Scan for the cell matching the given text and deliver its [x, y] coordinate at center. 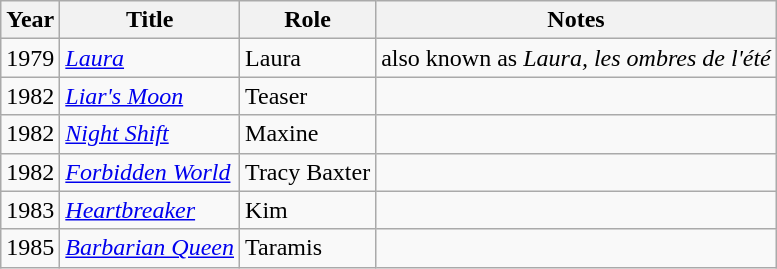
Liar's Moon [150, 96]
Maxine [308, 134]
Title [150, 20]
Teaser [308, 96]
Tracy Baxter [308, 172]
1983 [30, 210]
Year [30, 20]
Role [308, 20]
Kim [308, 210]
Notes [576, 20]
Night Shift [150, 134]
1979 [30, 58]
Heartbreaker [150, 210]
also known as Laura, les ombres de l'été [576, 58]
Barbarian Queen [150, 248]
1985 [30, 248]
Taramis [308, 248]
Forbidden World [150, 172]
